Scan for the cell matching the given text and deliver its [x, y] coordinate at center. 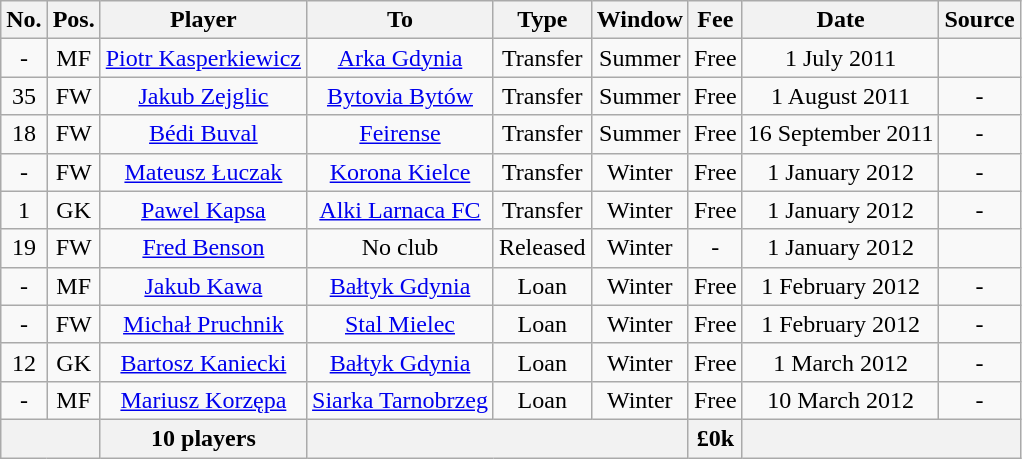
Bartosz Kaniecki [203, 362]
Date [840, 20]
10 March 2012 [840, 400]
Michał Pruchnik [203, 324]
Arka Gdynia [400, 58]
£0k [715, 438]
Stal Mielec [400, 324]
Mateusz Łuczak [203, 172]
Bédi Buval [203, 134]
1 July 2011 [840, 58]
Source [980, 20]
10 players [203, 438]
16 September 2011 [840, 134]
1 August 2011 [840, 96]
No club [400, 248]
18 [24, 134]
Mariusz Korzępa [203, 400]
Type [542, 20]
Released [542, 248]
19 [24, 248]
12 [24, 362]
Fee [715, 20]
Feirense [400, 134]
Jakub Kawa [203, 286]
Alki Larnaca FC [400, 210]
Player [203, 20]
35 [24, 96]
Window [640, 20]
No. [24, 20]
Pos. [74, 20]
Pawel Kapsa [203, 210]
Bytovia Bytów [400, 96]
1 [24, 210]
Siarka Tarnobrzeg [400, 400]
Piotr Kasperkiewicz [203, 58]
Fred Benson [203, 248]
Korona Kielce [400, 172]
To [400, 20]
Jakub Zejglic [203, 96]
1 March 2012 [840, 362]
